Pinpoint the cell where the given text exists, returning its [X, Y] midpoint coordinate. 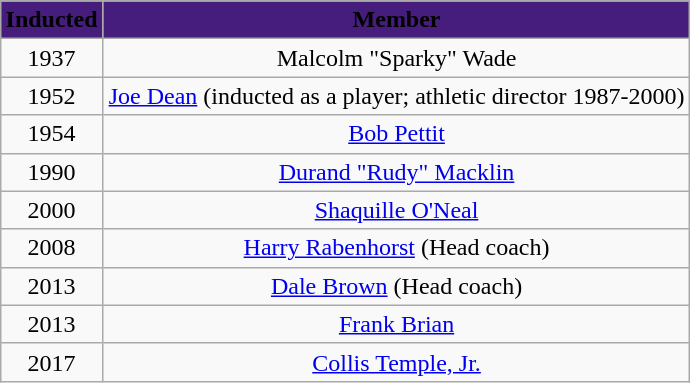
Member [396, 20]
2000 [52, 210]
Durand "Rudy" Macklin [396, 172]
Frank Brian [396, 324]
Dale Brown (Head coach) [396, 286]
1990 [52, 172]
2017 [52, 362]
Bob Pettit [396, 134]
Shaquille O'Neal [396, 210]
1954 [52, 134]
Joe Dean (inducted as a player; athletic director 1987-2000) [396, 96]
Malcolm "Sparky" Wade [396, 58]
1937 [52, 58]
1952 [52, 96]
Harry Rabenhorst (Head coach) [396, 248]
2008 [52, 248]
Collis Temple, Jr. [396, 362]
Inducted [52, 20]
